Find where the given text appears and provide that cell's center as (X, Y) coordinate. 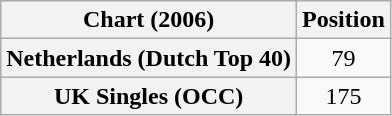
Chart (2006) (149, 20)
UK Singles (OCC) (149, 96)
175 (344, 96)
79 (344, 58)
Netherlands (Dutch Top 40) (149, 58)
Position (344, 20)
